Find where the given text appears and provide that cell's center as [X, Y] coordinate. 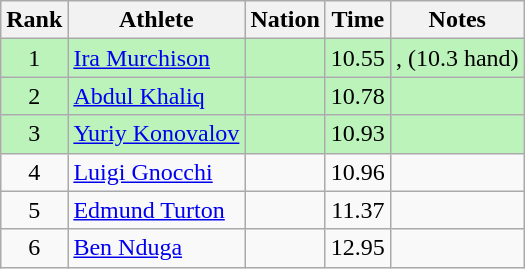
2 [34, 96]
4 [34, 172]
1 [34, 58]
12.95 [358, 248]
Abdul Khaliq [156, 96]
Rank [34, 20]
6 [34, 248]
Time [358, 20]
Notes [457, 20]
11.37 [358, 210]
Athlete [156, 20]
Edmund Turton [156, 210]
Luigi Gnocchi [156, 172]
Nation [285, 20]
Yuriy Konovalov [156, 134]
10.93 [358, 134]
, (10.3 hand) [457, 58]
Ira Murchison [156, 58]
Ben Nduga [156, 248]
10.55 [358, 58]
10.96 [358, 172]
10.78 [358, 96]
3 [34, 134]
5 [34, 210]
